Locate the cell with the specified text and output its (X, Y) center coordinate. 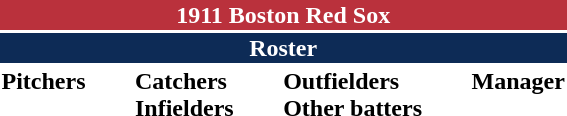
Roster (283, 48)
1911 Boston Red Sox (283, 15)
